Scan for the cell matching the given text and deliver its [x, y] coordinate at center. 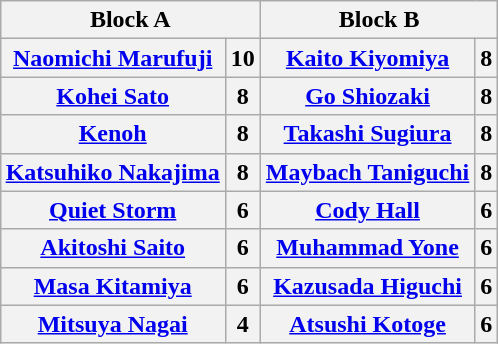
Go Shiozaki [367, 96]
Kohei Sato [112, 96]
Naomichi Marufuji [112, 58]
10 [242, 58]
Takashi Sugiura [367, 134]
Atsushi Kotoge [367, 324]
Cody Hall [367, 210]
Mitsuya Nagai [112, 324]
Kazusada Higuchi [367, 286]
Block A [130, 20]
Akitoshi Saito [112, 248]
Masa Kitamiya [112, 286]
Kenoh [112, 134]
Quiet Storm [112, 210]
Muhammad Yone [367, 248]
4 [242, 324]
Kaito Kiyomiya [367, 58]
Katsuhiko Nakajima [112, 172]
Block B [379, 20]
Maybach Taniguchi [367, 172]
